Identify which cell holds the provided text, then report its [X, Y] central coordinate. 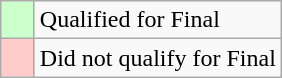
Qualified for Final [158, 20]
Did not qualify for Final [158, 58]
